Determine the (X, Y) coordinate at the center of the cell enclosing the given text.  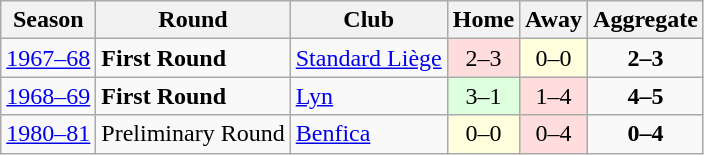
Lyn (368, 96)
Home (483, 20)
1968–69 (48, 96)
1–4 (554, 96)
Season (48, 20)
Away (554, 20)
Club (368, 20)
Standard Liège (368, 58)
3–1 (483, 96)
4–5 (646, 96)
1980–81 (48, 134)
Benfica (368, 134)
Aggregate (646, 20)
Round (193, 20)
1967–68 (48, 58)
Preliminary Round (193, 134)
